Search for the cell housing the specified text and yield its (x, y) center coordinate. 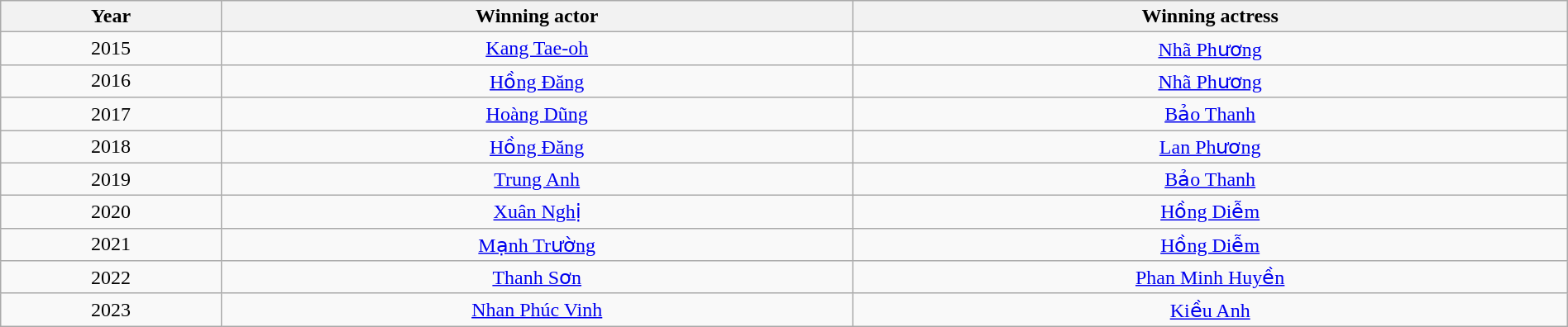
Nhan Phúc Vinh (537, 310)
Xuân Nghị (537, 212)
Trung Anh (537, 179)
2022 (111, 277)
2020 (111, 212)
Winning actor (537, 17)
Kang Tae-oh (537, 49)
Mạnh Trường (537, 244)
Winning actress (1210, 17)
Hoàng Dũng (537, 114)
2021 (111, 244)
2019 (111, 179)
2018 (111, 147)
2017 (111, 114)
Thanh Sơn (537, 277)
Lan Phương (1210, 147)
Year (111, 17)
Phan Minh Huyền (1210, 277)
Kiều Anh (1210, 310)
2016 (111, 81)
2023 (111, 310)
2015 (111, 49)
